Output the (X, Y) coordinate of the center of the cell containing the given text.  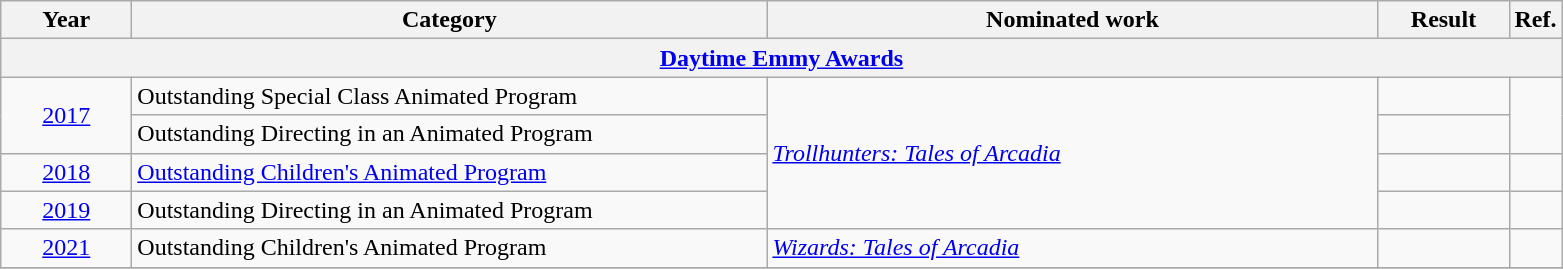
2018 (66, 172)
Category (450, 20)
Outstanding Special Class Animated Program (450, 96)
2021 (66, 248)
Result (1444, 20)
Ref. (1536, 20)
Year (66, 20)
2017 (66, 115)
Nominated work (1072, 20)
2019 (66, 210)
Daytime Emmy Awards (782, 58)
Trollhunters: Tales of Arcadia (1072, 153)
Wizards: Tales of Arcadia (1072, 248)
